Output the (X, Y) coordinate of the center of the cell containing the given text.  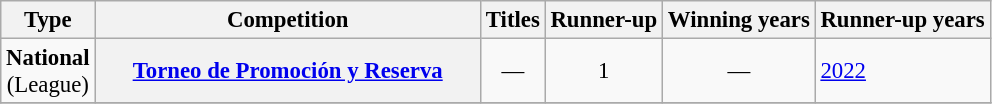
Runner-up (604, 20)
National(League) (48, 72)
Type (48, 20)
Competition (288, 20)
Runner-up years (902, 20)
Titles (512, 20)
1 (604, 72)
Torneo de Promoción y Reserva (288, 72)
2022 (902, 72)
Winning years (738, 20)
